Return (X, Y) of the center of cell containing provided text 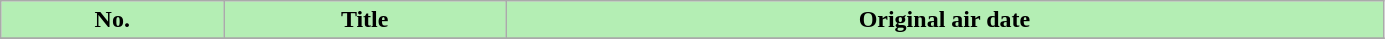
Original air date (945, 20)
Title (365, 20)
No. (112, 20)
